From the cell containing the given text, extract its center point as [x, y] coordinate. 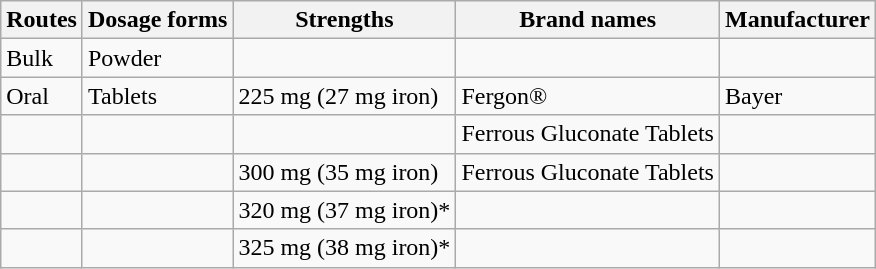
Brand names [588, 20]
Powder [157, 58]
Dosage forms [157, 20]
Routes [42, 20]
Tablets [157, 96]
225 mg (27 mg iron) [344, 96]
Manufacturer [797, 20]
300 mg (35 mg iron) [344, 172]
Bayer [797, 96]
325 mg (38 mg iron)* [344, 248]
Strengths [344, 20]
Fergon® [588, 96]
Bulk [42, 58]
320 mg (37 mg iron)* [344, 210]
Oral [42, 96]
